Detect which cell encompasses the target text, then output its (X, Y) center coordinate. 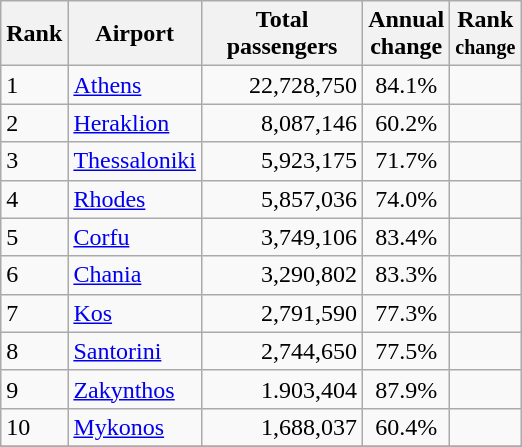
2,791,590 (282, 313)
Chania (135, 275)
77.5% (406, 351)
1 (34, 85)
3,290,802 (282, 275)
Heraklion (135, 123)
Rankchange (486, 34)
9 (34, 389)
77.3% (406, 313)
10 (34, 427)
4 (34, 199)
8 (34, 351)
5,857,036 (282, 199)
Airport (135, 34)
2,744,650 (282, 351)
Athens (135, 85)
3,749,106 (282, 237)
84.1% (406, 85)
87.9% (406, 389)
Rank (34, 34)
Annualchange (406, 34)
74.0% (406, 199)
60.2% (406, 123)
8,087,146 (282, 123)
71.7% (406, 161)
5,923,175 (282, 161)
60.4% (406, 427)
Kos (135, 313)
Mykonos (135, 427)
Corfu (135, 237)
1,688,037 (282, 427)
Totalpassengers (282, 34)
Zakynthos (135, 389)
7 (34, 313)
5 (34, 237)
83.4% (406, 237)
Rhodes (135, 199)
3 (34, 161)
1.903,404 (282, 389)
22,728,750 (282, 85)
Santorini (135, 351)
6 (34, 275)
2 (34, 123)
83.3% (406, 275)
Thessaloniki (135, 161)
